Extract the (X, Y) coordinate from the center of the cell holding the provided text.  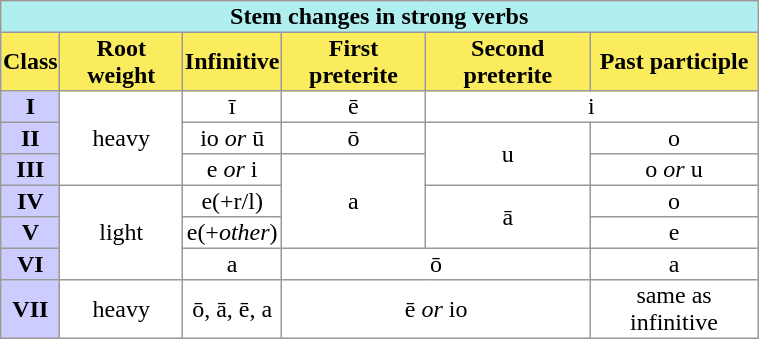
V (30, 233)
Infinitive (232, 61)
o or u (674, 170)
e(+other) (232, 233)
VI (30, 264)
II (30, 138)
IV (30, 201)
Past participle (674, 61)
u (508, 154)
e (674, 233)
e or i (232, 170)
Root weight (122, 61)
e(+r/l) (232, 201)
ī (232, 107)
i (591, 107)
Second preterite (508, 61)
ē (354, 107)
Class (30, 61)
I (30, 107)
III (30, 170)
ē or io (436, 309)
Stem changes in strong verbs (380, 17)
First preterite (354, 61)
light (122, 232)
io or ū (232, 138)
same as infinitive (674, 309)
ō, ā, ē, a (232, 309)
ā (508, 216)
VII (30, 309)
